Determine the [x, y] coordinate at the center of the cell enclosing the given text.  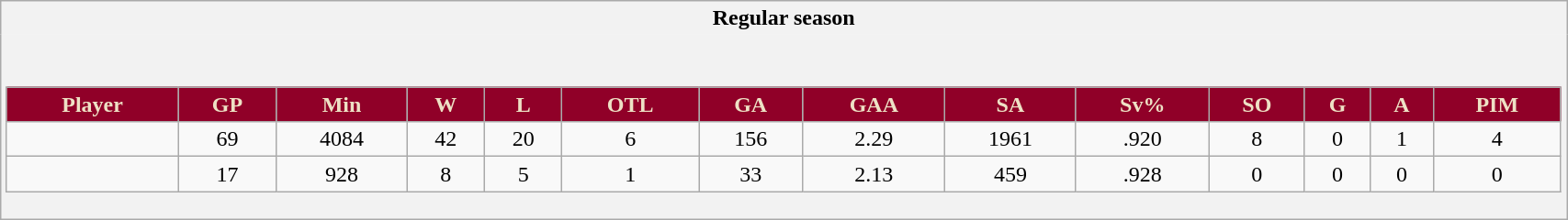
Sv% [1143, 104]
1961 [1010, 139]
GP [228, 104]
Min [342, 104]
.920 [1143, 139]
OTL [630, 104]
4084 [342, 139]
2.13 [874, 174]
PIM [1497, 104]
928 [342, 174]
G [1337, 104]
GA [751, 104]
156 [751, 139]
Player [92, 104]
L [523, 104]
17 [228, 174]
GAA [874, 104]
Regular season [784, 18]
42 [446, 139]
4 [1497, 139]
2.29 [874, 139]
5 [523, 174]
459 [1010, 174]
6 [630, 139]
SA [1010, 104]
SO [1258, 104]
.928 [1143, 174]
69 [228, 139]
Player GP Min W L OTL GA GAA SA Sv% SO G A PIM 69 4084 42 20 6 156 2.29 1961 .920 8 0 1 4 17 928 8 5 1 33 2.13 459 .928 0 0 0 0 [784, 126]
33 [751, 174]
20 [523, 139]
A [1402, 104]
W [446, 104]
